Scan for the cell matching the given text and deliver its [x, y] coordinate at center. 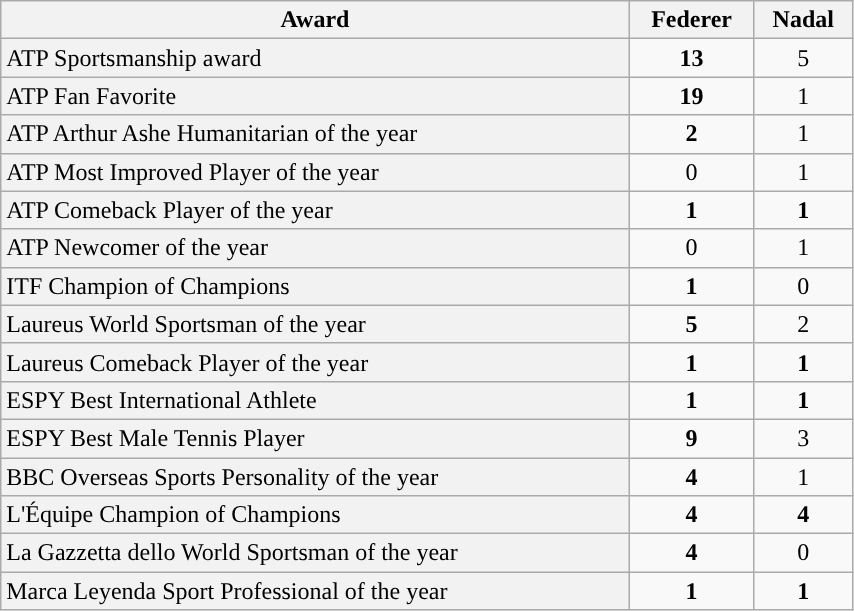
19 [692, 96]
3 [803, 438]
13 [692, 58]
ATP Fan Favorite [315, 96]
Federer [692, 20]
ATP Newcomer of the year [315, 248]
Nadal [803, 20]
ATP Sportsmanship award [315, 58]
Award [315, 20]
L'Équipe Champion of Champions [315, 515]
La Gazzetta dello World Sportsman of the year [315, 553]
ITF Champion of Champions [315, 286]
ATP Most Improved Player of the year [315, 172]
ESPY Best Male Tennis Player [315, 438]
ATP Arthur Ashe Humanitarian of the year [315, 134]
Laureus World Sportsman of the year [315, 324]
ATP Comeback Player of the year [315, 210]
9 [692, 438]
BBC Overseas Sports Personality of the year [315, 477]
ESPY Best International Athlete [315, 400]
Laureus Comeback Player of the year [315, 362]
Marca Leyenda Sport Professional of the year [315, 591]
